Locate the cell with the specified text and output its [x, y] center coordinate. 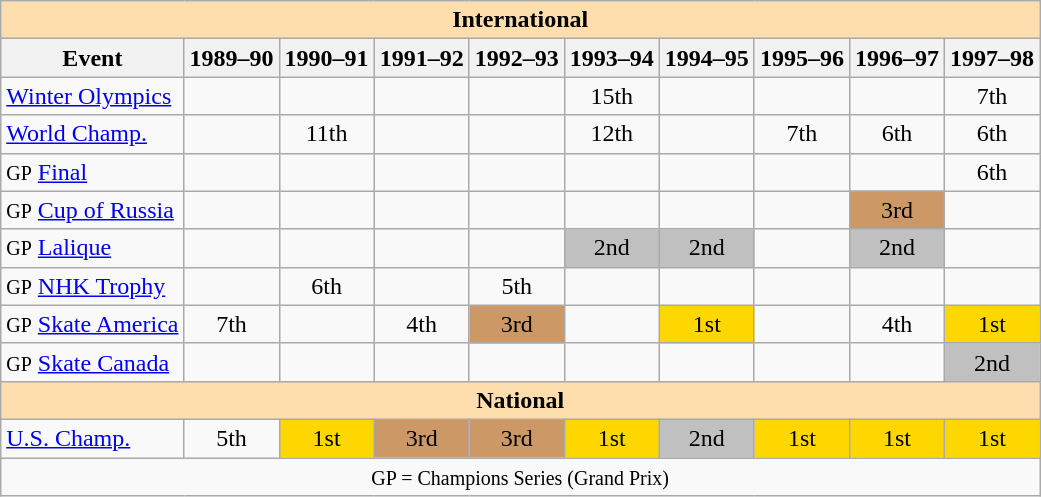
12th [612, 134]
International [520, 20]
GP Lalique [92, 248]
1995–96 [802, 58]
1997–98 [992, 58]
U.S. Champ. [92, 438]
1996–97 [896, 58]
1989–90 [232, 58]
GP Skate Canada [92, 362]
GP Final [92, 172]
1993–94 [612, 58]
World Champ. [92, 134]
15th [612, 96]
1990–91 [326, 58]
Winter Olympics [92, 96]
1991–92 [422, 58]
GP NHK Trophy [92, 286]
GP Cup of Russia [92, 210]
National [520, 400]
11th [326, 134]
1994–95 [706, 58]
GP = Champions Series (Grand Prix) [520, 477]
Event [92, 58]
GP Skate America [92, 324]
1992–93 [516, 58]
